Extract the [x, y] coordinate from the center of the cell holding the provided text.  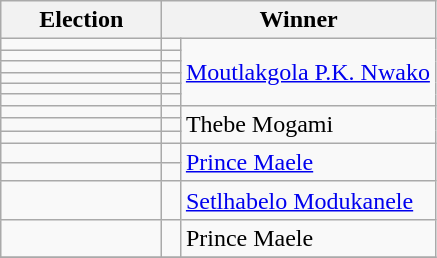
Election [82, 20]
Winner [299, 20]
Moutlakgola P.K. Nwako [308, 72]
Setlhabelo Modukanele [308, 200]
Thebe Mogami [308, 124]
